Determine the (X, Y) coordinate at the center of the cell enclosing the given text.  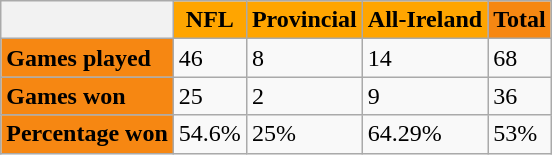
25 (210, 96)
53% (520, 134)
46 (210, 58)
Percentage won (88, 134)
64.29% (424, 134)
54.6% (210, 134)
68 (520, 58)
Games played (88, 58)
2 (304, 96)
All-Ireland (424, 20)
Provincial (304, 20)
Games won (88, 96)
NFL (210, 20)
14 (424, 58)
25% (304, 134)
36 (520, 96)
9 (424, 96)
Total (520, 20)
8 (304, 58)
